Return the (X, Y) coordinate for the center point of the cell that contains the specified text.  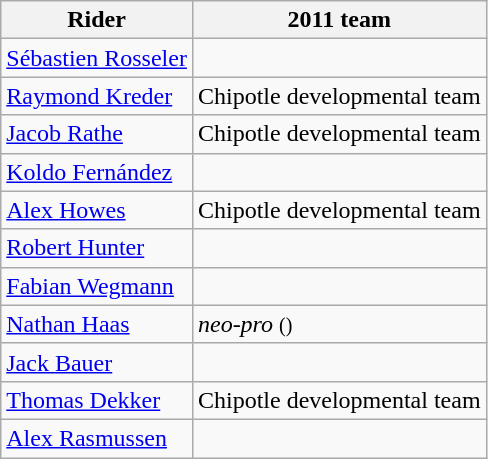
Rider (97, 20)
Alex Howes (97, 210)
Jack Bauer (97, 362)
Thomas Dekker (97, 400)
Alex Rasmussen (97, 438)
2011 team (339, 20)
Sébastien Rosseler (97, 58)
Raymond Kreder (97, 96)
Jacob Rathe (97, 134)
Nathan Haas (97, 324)
Robert Hunter (97, 248)
neo-pro () (339, 324)
Fabian Wegmann (97, 286)
Koldo Fernández (97, 172)
